Locate the cell with the specified text and output its (x, y) center coordinate. 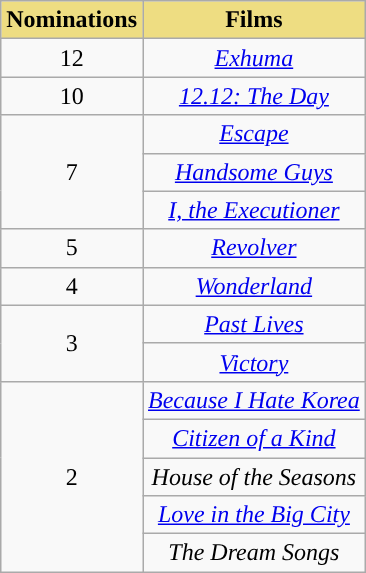
Revolver (254, 248)
7 (72, 172)
Citizen of a Kind (254, 438)
3 (72, 343)
4 (72, 286)
Past Lives (254, 324)
Nominations (72, 20)
Victory (254, 362)
Exhuma (254, 58)
Films (254, 20)
Handsome Guys (254, 172)
2 (72, 476)
5 (72, 248)
Escape (254, 134)
Love in the Big City (254, 515)
The Dream Songs (254, 553)
10 (72, 96)
House of the Seasons (254, 477)
Because I Hate Korea (254, 400)
I, the Executioner (254, 210)
12 (72, 58)
Wonderland (254, 286)
12.12: The Day (254, 96)
